Detect which cell encompasses the target text, then output its [x, y] center coordinate. 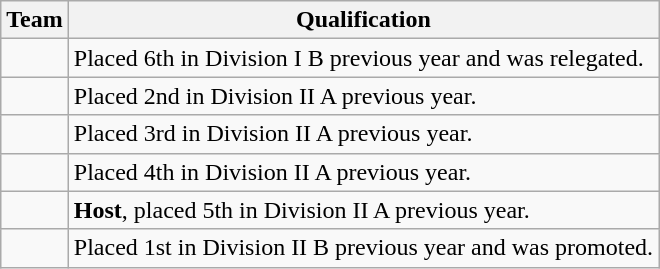
Placed 1st in Division II B previous year and was promoted. [363, 248]
Host, placed 5th in Division II A previous year. [363, 210]
Placed 4th in Division II A previous year. [363, 172]
Team [35, 20]
Placed 3rd in Division II A previous year. [363, 134]
Placed 6th in Division I B previous year and was relegated. [363, 58]
Qualification [363, 20]
Placed 2nd in Division II A previous year. [363, 96]
